Pinpoint the cell where the given text exists, returning its (X, Y) midpoint coordinate. 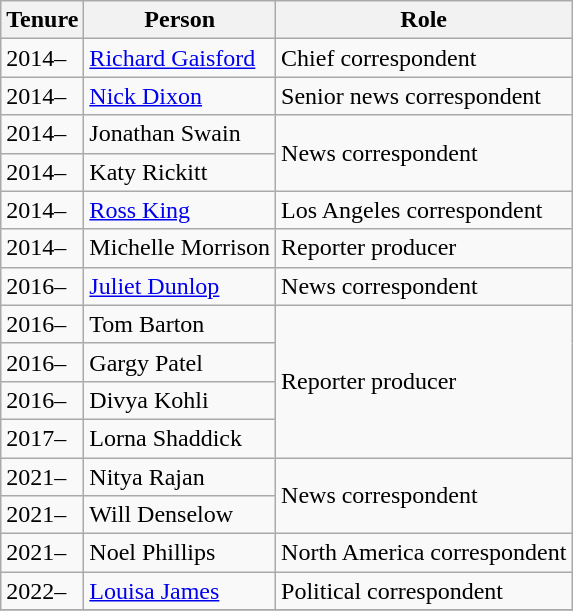
Divya Kohli (180, 400)
Will Denselow (180, 515)
Tenure (42, 20)
Katy Rickitt (180, 172)
Louisa James (180, 591)
2022– (42, 591)
Nitya Rajan (180, 477)
Tom Barton (180, 324)
Political correspondent (424, 591)
Lorna Shaddick (180, 438)
Ross King (180, 210)
Chief correspondent (424, 58)
Jonathan Swain (180, 134)
Person (180, 20)
Noel Phillips (180, 553)
Senior news correspondent (424, 96)
North America correspondent (424, 553)
Nick Dixon (180, 96)
2017– (42, 438)
Richard Gaisford (180, 58)
Los Angeles correspondent (424, 210)
Gargy Patel (180, 362)
Michelle Morrison (180, 248)
Role (424, 20)
Juliet Dunlop (180, 286)
